Locate the cell with the specified text and output its (X, Y) center coordinate. 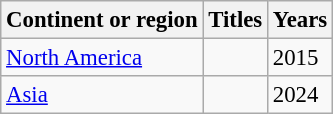
2024 (300, 95)
Continent or region (102, 20)
2015 (300, 58)
Titles (236, 20)
Asia (102, 95)
North America (102, 58)
Years (300, 20)
